Output the [X, Y] coordinate of the center of the cell containing the given text.  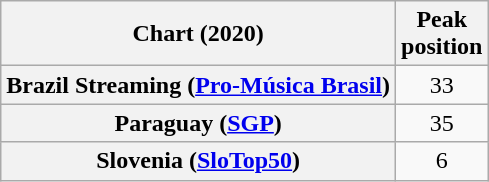
Peakposition [442, 34]
Paraguay (SGP) [198, 123]
33 [442, 85]
35 [442, 123]
Brazil Streaming (Pro-Música Brasil) [198, 85]
Slovenia (SloTop50) [198, 161]
Chart (2020) [198, 34]
6 [442, 161]
